Pinpoint the cell where the given text exists, returning its (x, y) midpoint coordinate. 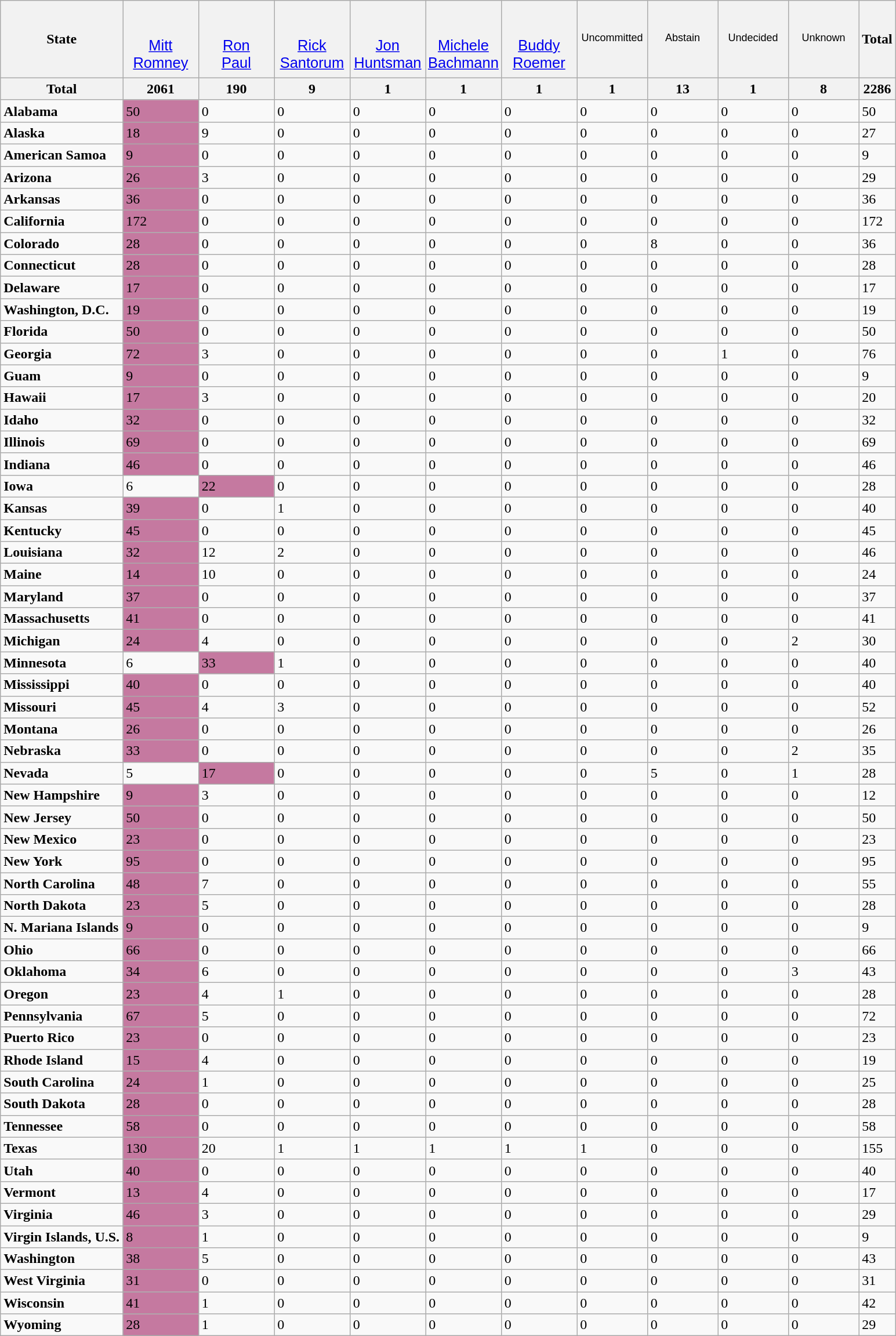
2061 (161, 89)
Mississippi (61, 685)
New York (61, 861)
Maine (61, 575)
Virginia (61, 1214)
RonPaul (236, 39)
Hawaii (61, 398)
Kansas (61, 508)
BuddyRoemer (539, 39)
22 (236, 486)
RickSantorum (312, 39)
190 (236, 89)
State (61, 39)
39 (161, 508)
7 (236, 883)
18 (161, 133)
North Carolina (61, 883)
Connecticut (61, 266)
Oregon (61, 994)
California (61, 222)
Indiana (61, 464)
American Samoa (61, 155)
Illinois (61, 442)
Michigan (61, 641)
Wyoming (61, 1325)
Nebraska (61, 751)
North Dakota (61, 906)
55 (877, 883)
Guam (61, 376)
Iowa (61, 486)
MittRomney (161, 39)
Montana (61, 729)
Pennsylvania (61, 1016)
Oklahoma (61, 972)
Massachusetts (61, 619)
Alabama (61, 111)
Utah (61, 1170)
Washington (61, 1259)
MicheleBachmann (463, 39)
Wisconsin (61, 1303)
Abstain (683, 39)
Vermont (61, 1192)
25 (877, 1082)
Kentucky (61, 531)
Delaware (61, 288)
35 (877, 751)
Rhode Island (61, 1060)
New Hampshire (61, 795)
76 (877, 354)
Uncommitted (612, 39)
Unknown (824, 39)
Arizona (61, 177)
52 (877, 707)
Missouri (61, 707)
Maryland (61, 597)
155 (877, 1148)
Tennessee (61, 1126)
Ohio (61, 950)
Washington, D.C. (61, 310)
48 (161, 883)
Nevada (61, 773)
27 (877, 133)
Texas (61, 1148)
130 (161, 1148)
JonHuntsman (387, 39)
Louisiana (61, 553)
14 (161, 575)
Georgia (61, 354)
Virgin Islands, U.S. (61, 1237)
34 (161, 972)
New Mexico (61, 839)
10 (236, 575)
South Dakota (61, 1104)
Colorado (61, 244)
West Virginia (61, 1281)
38 (161, 1259)
N. Mariana Islands (61, 928)
Idaho (61, 420)
67 (161, 1016)
30 (877, 641)
Florida (61, 332)
Arkansas (61, 199)
15 (161, 1060)
42 (877, 1303)
Alaska (61, 133)
Undecided (753, 39)
Minnesota (61, 663)
South Carolina (61, 1082)
Puerto Rico (61, 1038)
New Jersey (61, 817)
2286 (877, 89)
